Extract the (X, Y) coordinate from the center of the cell holding the provided text.  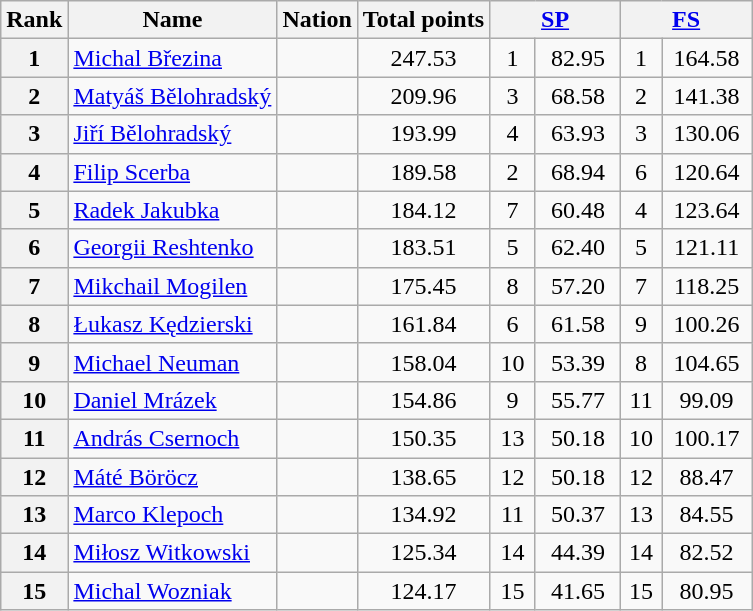
Miłosz Witkowski (172, 553)
Michal Březina (172, 58)
88.47 (707, 477)
68.58 (578, 96)
209.96 (423, 96)
55.77 (578, 400)
Radek Jakubka (172, 210)
118.25 (707, 286)
62.40 (578, 248)
130.06 (707, 134)
141.38 (707, 96)
68.94 (578, 172)
82.95 (578, 58)
82.52 (707, 553)
189.58 (423, 172)
Rank (34, 20)
150.35 (423, 438)
121.11 (707, 248)
Total points (423, 20)
124.17 (423, 591)
Filip Scerba (172, 172)
Michael Neuman (172, 362)
247.53 (423, 58)
63.93 (578, 134)
99.09 (707, 400)
Marco Klepoch (172, 515)
183.51 (423, 248)
Name (172, 20)
84.55 (707, 515)
44.39 (578, 553)
138.65 (423, 477)
57.20 (578, 286)
50.37 (578, 515)
Michal Wozniak (172, 591)
80.95 (707, 591)
Jiří Bělohradský (172, 134)
134.92 (423, 515)
158.04 (423, 362)
Matyáš Bělohradský (172, 96)
154.86 (423, 400)
184.12 (423, 210)
Daniel Mrázek (172, 400)
123.64 (707, 210)
60.48 (578, 210)
Mikchail Mogilen (172, 286)
András Csernoch (172, 438)
41.65 (578, 591)
175.45 (423, 286)
Máté Böröcz (172, 477)
104.65 (707, 362)
Georgii Reshtenko (172, 248)
100.17 (707, 438)
Nation (317, 20)
SP (556, 20)
Łukasz Kędzierski (172, 324)
164.58 (707, 58)
193.99 (423, 134)
125.34 (423, 553)
161.84 (423, 324)
53.39 (578, 362)
100.26 (707, 324)
120.64 (707, 172)
FS (686, 20)
61.58 (578, 324)
